Locate the cell with the specified text and output its (x, y) center coordinate. 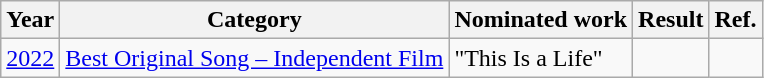
Ref. (736, 20)
"This Is a Life" (541, 58)
Best Original Song – Independent Film (254, 58)
Result (671, 20)
Category (254, 20)
Nominated work (541, 20)
2022 (30, 58)
Year (30, 20)
